Capture the cell that displays the provided text and extract its [x, y] central coordinate. 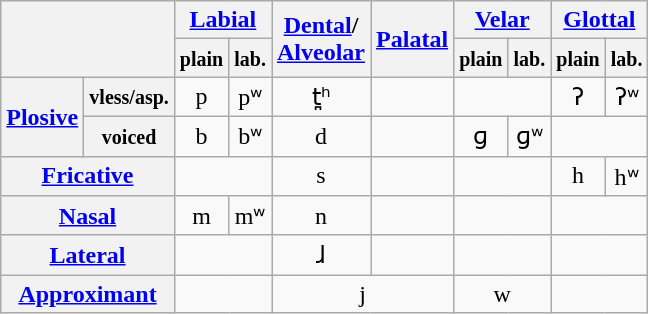
Lateral [88, 255]
ɡʷ [530, 136]
h [578, 176]
ʔ [578, 97]
p [201, 97]
Labial [222, 20]
pʷ [250, 97]
mʷ [250, 216]
bʷ [250, 136]
ʔʷ [626, 97]
b [201, 136]
Nasal [88, 216]
w [502, 294]
vless/asp. [130, 97]
Approximant [88, 294]
m [201, 216]
s [322, 176]
n [322, 216]
t̪ʰ [322, 97]
j [363, 294]
Velar [502, 20]
Plosive [42, 116]
d [322, 136]
hʷ [626, 176]
Fricative [88, 176]
ɡ [481, 136]
Glottal [600, 20]
Palatal [412, 39]
Dental/Alveolar [322, 39]
ɺ [322, 255]
voiced [130, 136]
